Pinpoint the cell where the given text exists, returning its (x, y) midpoint coordinate. 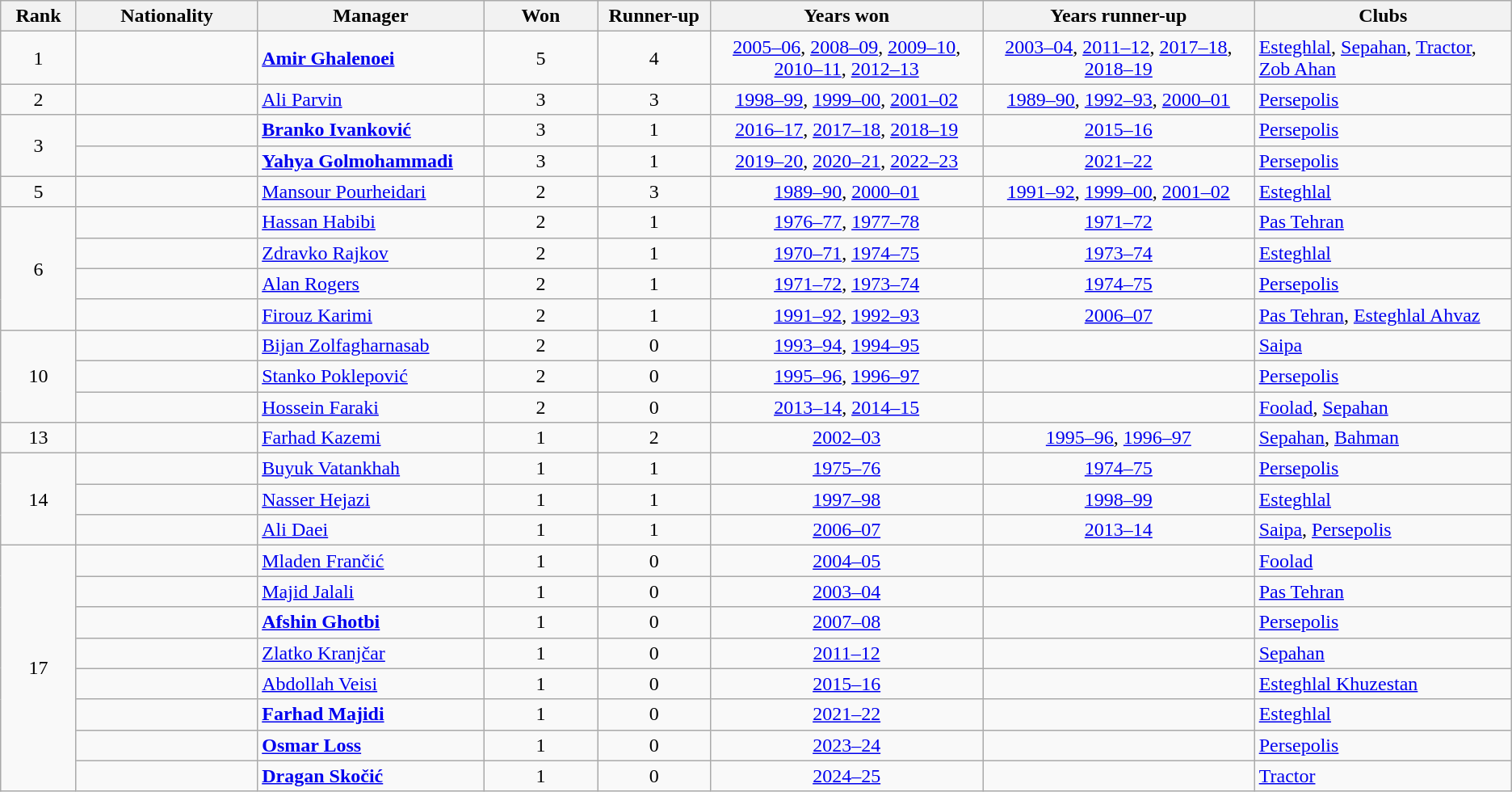
Amir Ghalenoei (372, 58)
Ali Parvin (372, 99)
Nasser Hejazi (372, 499)
Foolad (1383, 561)
17 (39, 668)
2013–14 (1118, 530)
Farhad Majidi (372, 714)
1989–90, 2000–01 (846, 192)
Farhad Kazemi (372, 438)
Branko Ivanković (372, 130)
1970–71, 1974–75 (846, 253)
2005–06, 2008–09, 2009–10, 2010–11, 2012–13 (846, 58)
Afshin Ghotbi (372, 622)
1976–77, 1977–78 (846, 222)
Hassan Habibi (372, 222)
2013–14, 2014–15 (846, 407)
1997–98 (846, 499)
Firouz Karimi (372, 314)
1998–99, 1999–00, 2001–02 (846, 99)
Tractor (1383, 776)
6 (39, 268)
1975–76 (846, 469)
2016–17, 2017–18, 2018–19 (846, 130)
1998–99 (1118, 499)
Rank (39, 16)
Sepahan (1383, 653)
1993–94, 1994–95 (846, 345)
Hossein Faraki (372, 407)
1991–92, 1992–93 (846, 314)
Esteghlal, Sepahan, Tractor, Zob Ahan (1383, 58)
Alan Rogers (372, 284)
Sepahan, Bahman (1383, 438)
Osmar Loss (372, 745)
2003–04 (846, 592)
Esteghlal Khuzestan (1383, 684)
2002–03 (846, 438)
1973–74 (1118, 253)
Ali Daei (372, 530)
Nationality (166, 16)
1971–72 (1118, 222)
Clubs (1383, 16)
Saipa, Persepolis (1383, 530)
Runner-up (654, 16)
Won (540, 16)
Years won (846, 16)
Zdravko Rajkov (372, 253)
1991–92, 1999–00, 2001–02 (1118, 192)
2011–12 (846, 653)
Dragan Skočić (372, 776)
Manager (372, 16)
Majid Jalali (372, 592)
2023–24 (846, 745)
1989–90, 1992–93, 2000–01 (1118, 99)
10 (39, 376)
Stanko Poklepović (372, 376)
Zlatko Kranjčar (372, 653)
Bijan Zolfagharnasab (372, 345)
Mansour Pourheidari (372, 192)
1971–72, 1973–74 (846, 284)
2003–04, 2011–12, 2017–18, 2018–19 (1118, 58)
Foolad, Sepahan (1383, 407)
14 (39, 499)
Mladen Frančić (372, 561)
4 (654, 58)
2024–25 (846, 776)
Years runner-up (1118, 16)
Yahya Golmohammadi (372, 161)
13 (39, 438)
2019–20, 2020–21, 2022–23 (846, 161)
2004–05 (846, 561)
Pas Tehran, Esteghlal Ahvaz (1383, 314)
Abdollah Veisi (372, 684)
Buyuk Vatankhah (372, 469)
2007–08 (846, 622)
Saipa (1383, 345)
